Capture the cell that displays the provided text and extract its [x, y] central coordinate. 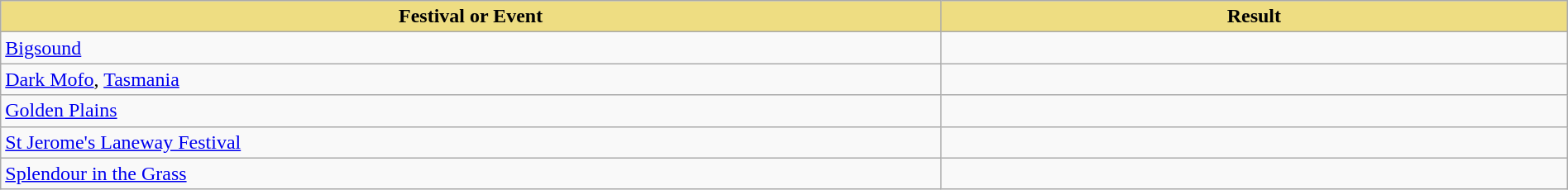
Festival or Event [471, 17]
St Jerome's Laneway Festival [471, 142]
Dark Mofo, Tasmania [471, 79]
Splendour in the Grass [471, 173]
Result [1254, 17]
Bigsound [471, 48]
Golden Plains [471, 111]
